Identify which cell holds the provided text, then report its (x, y) central coordinate. 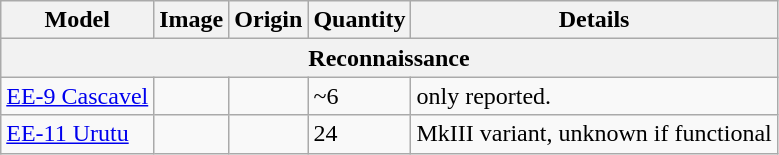
MkIII variant, unknown if functional (594, 134)
Image (192, 20)
Origin (268, 20)
Quantity (360, 20)
only reported. (594, 96)
24 (360, 134)
Reconnaissance (390, 58)
Details (594, 20)
~6 (360, 96)
Model (78, 20)
EE-9 Cascavel (78, 96)
EE-11 Urutu (78, 134)
